Return the (x, y) coordinate for the center point of the cell that contains the specified text.  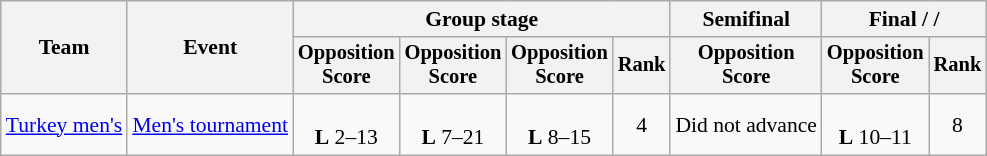
Team (64, 48)
4 (642, 124)
L 7–21 (454, 124)
L 2–13 (346, 124)
L 8–15 (560, 124)
Men's tournament (210, 124)
Event (210, 48)
8 (958, 124)
Group stage (482, 19)
L 10–11 (876, 124)
Did not advance (746, 124)
Semifinal (746, 19)
Final / / (904, 19)
Turkey men's (64, 124)
